Scan for the cell matching the given text and deliver its [X, Y] coordinate at center. 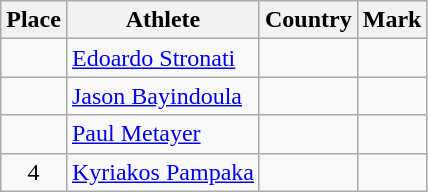
Jason Bayindoula [162, 96]
Edoardo Stronati [162, 58]
Place [34, 20]
Athlete [162, 20]
Paul Metayer [162, 134]
Country [308, 20]
Kyriakos Pampaka [162, 172]
Mark [392, 20]
4 [34, 172]
